Provide the [x, y] coordinate of the cell's center where the given text is located.  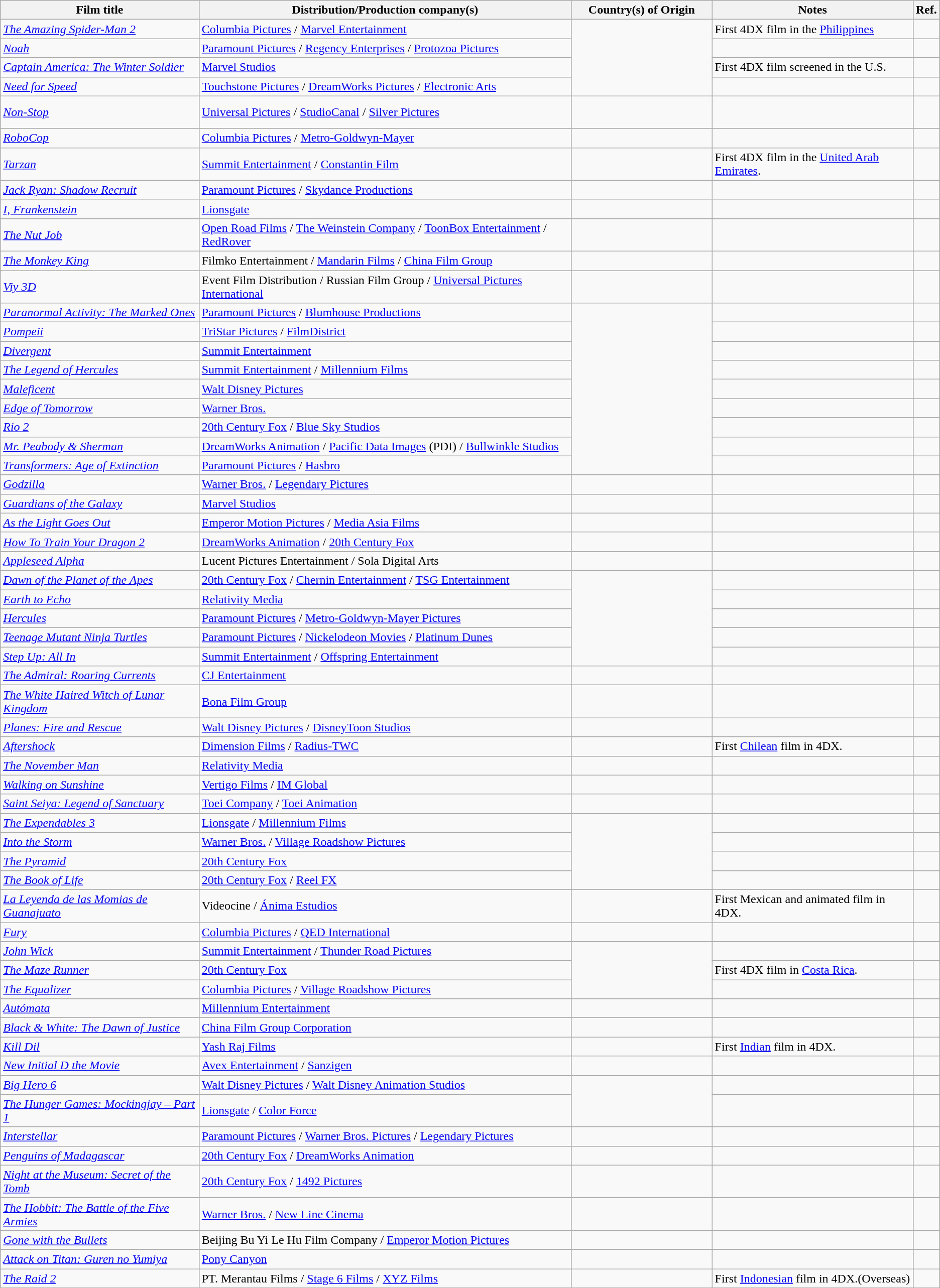
Columbia Pictures / Marvel Entertainment [385, 29]
First 4DX film in the Philippines [812, 29]
First 4DX film screened in the U.S. [812, 67]
Teenage Mutant Ninja Turtles [99, 637]
Paramount Pictures / Regency Enterprises / Protozoa Pictures [385, 48]
Jack Ryan: Shadow Recruit [99, 190]
Country(s) of Origin [642, 10]
Lionsgate / Millennium Films [385, 823]
Toei Company / Toei Animation [385, 804]
How To Train Your Dragon 2 [99, 542]
Ref. [926, 10]
Millennium Entertainment [385, 1008]
Avex Entertainment / Sanzigen [385, 1066]
Walt Disney Pictures [385, 389]
First Chilean film in 4DX. [812, 746]
Touchstone Pictures / DreamWorks Pictures / Electronic Arts [385, 86]
Step Up: All In [99, 657]
Dimension Films / Radius-TWC [385, 746]
Paramount Pictures / Blumhouse Productions [385, 313]
Earth to Echo [99, 599]
Paramount Pictures / Warner Bros. Pictures / Legendary Pictures [385, 1136]
PT. Merantau Films / Stage 6 Films / XYZ Films [385, 1278]
Rio 2 [99, 427]
DreamWorks Animation / Pacific Data Images (PDI) / Bullwinkle Studios [385, 446]
Captain America: The Winter Soldier [99, 67]
First 4DX film in the United Arab Emirates. [812, 164]
Viy 3D [99, 286]
20th Century Fox / 1492 Pictures [385, 1182]
New Initial D the Movie [99, 1066]
Gone with the Bullets [99, 1240]
Paramount Pictures / Skydance Productions [385, 190]
Walking on Sunshine [99, 785]
Paramount Pictures / Nickelodeon Movies / Platinum Dunes [385, 637]
Walt Disney Pictures / DisneyToon Studios [385, 727]
Dawn of the Planet of the Apes [99, 580]
Kill Dil [99, 1047]
Fury [99, 932]
First 4DX film in Costa Rica. [812, 970]
20th Century Fox / Reel FX [385, 880]
The White Haired Witch of Lunar Kingdom [99, 702]
Emperor Motion Pictures / Media Asia Films [385, 523]
Aftershock [99, 746]
Summit Entertainment [385, 351]
CJ Entertainment [385, 676]
The Legend of Hercules [99, 370]
Open Road Films / The Weinstein Company / ToonBox Entertainment / RedRover [385, 235]
Attack on Titan: Guren no Yumiya [99, 1259]
Mr. Peabody & Sherman [99, 446]
John Wick [99, 951]
The Nut Job [99, 235]
Divergent [99, 351]
Notes [812, 10]
The Monkey King [99, 261]
The Admiral: Roaring Currents [99, 676]
Interstellar [99, 1136]
La Leyenda de las Momias de Guanajuato [99, 906]
Summit Entertainment / Thunder Road Pictures [385, 951]
The November Man [99, 765]
Paramount Pictures / Hasbro [385, 465]
Filmko Entertainment / Mandarin Films / China Film Group [385, 261]
Guardians of the Galaxy [99, 503]
Columbia Pictures / Metro-Goldwyn-Mayer [385, 138]
Paranormal Activity: The Marked Ones [99, 313]
Penguins of Madagascar [99, 1155]
Non-Stop [99, 112]
Hercules [99, 618]
Yash Raj Films [385, 1047]
Night at the Museum: Secret of the Tomb [99, 1182]
Warner Bros. [385, 408]
Walt Disney Pictures / Walt Disney Animation Studios [385, 1085]
Maleficent [99, 389]
Summit Entertainment / Constantin Film [385, 164]
The Pyramid [99, 861]
Warner Bros. / Village Roadshow Pictures [385, 842]
Film title [99, 10]
20th Century Fox / Blue Sky Studios [385, 427]
Lionsgate / Color Force [385, 1110]
Autómata [99, 1008]
The Raid 2 [99, 1278]
Big Hero 6 [99, 1085]
Lionsgate [385, 209]
Tarzan [99, 164]
Summit Entertainment / Offspring Entertainment [385, 657]
Event Film Distribution / Russian Film Group / Universal Pictures International [385, 286]
Columbia Pictures / Village Roadshow Pictures [385, 989]
The Maze Runner [99, 970]
Beijing Bu Yi Le Hu Film Company / Emperor Motion Pictures [385, 1240]
20th Century Fox / DreamWorks Animation [385, 1155]
Columbia Pictures / QED International [385, 932]
Warner Bros. / New Line Cinema [385, 1214]
The Hobbit: The Battle of the Five Armies [99, 1214]
DreamWorks Animation / 20th Century Fox [385, 542]
Universal Pictures / StudioCanal / Silver Pictures [385, 112]
Pompeii [99, 332]
Warner Bros. / Legendary Pictures [385, 484]
Distribution/Production company(s) [385, 10]
First Mexican and animated film in 4DX. [812, 906]
RoboCop [99, 138]
Godzilla [99, 484]
Edge of Tomorrow [99, 408]
The Equalizer [99, 989]
China Film Group Corporation [385, 1027]
Lucent Pictures Entertainment / Sola Digital Arts [385, 561]
Vertigo Films / IM Global [385, 785]
Saint Seiya: Legend of Sanctuary [99, 804]
The Hunger Games: Mockingjay – Part 1 [99, 1110]
Black & White: The Dawn of Justice [99, 1027]
Transformers: Age of Extinction [99, 465]
Videocine / Ánima Estudios [385, 906]
The Expendables 3 [99, 823]
As the Light Goes Out [99, 523]
Paramount Pictures / Metro-Goldwyn-Mayer Pictures [385, 618]
Appleseed Alpha [99, 561]
Pony Canyon [385, 1259]
The Book of Life [99, 880]
I, Frankenstein [99, 209]
The Amazing Spider-Man 2 [99, 29]
20th Century Fox / Chernin Entertainment / TSG Entertainment [385, 580]
First Indonesian film in 4DX.(Overseas) [812, 1278]
Planes: Fire and Rescue [99, 727]
Noah [99, 48]
Summit Entertainment / Millennium Films [385, 370]
Need for Speed [99, 86]
Into the Storm [99, 842]
TriStar Pictures / FilmDistrict [385, 332]
First Indian film in 4DX. [812, 1047]
Bona Film Group [385, 702]
